Identify which cell holds the provided text, then report its [x, y] central coordinate. 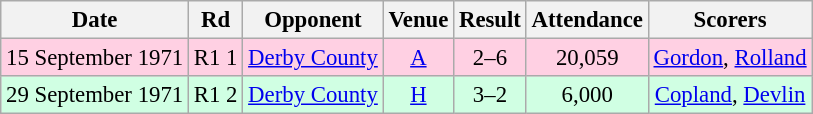
Gordon, Rolland [730, 58]
Attendance [587, 20]
2–6 [490, 58]
H [418, 95]
15 September 1971 [95, 58]
Scorers [730, 20]
Rd [216, 20]
R1 1 [216, 58]
R1 2 [216, 95]
20,059 [587, 58]
3–2 [490, 95]
6,000 [587, 95]
Result [490, 20]
Venue [418, 20]
29 September 1971 [95, 95]
Opponent [313, 20]
A [418, 58]
Copland, Devlin [730, 95]
Date [95, 20]
